From the cell containing the given text, extract its center point as [X, Y] coordinate. 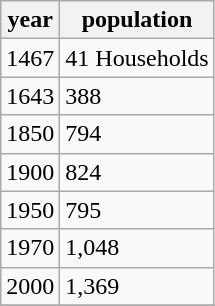
1850 [30, 134]
41 Households [137, 58]
1970 [30, 248]
1900 [30, 172]
2000 [30, 286]
1,369 [137, 286]
1950 [30, 210]
1467 [30, 58]
794 [137, 134]
1,048 [137, 248]
year [30, 20]
795 [137, 210]
388 [137, 96]
1643 [30, 96]
824 [137, 172]
population [137, 20]
